Provide the (x, y) coordinate of the cell's center where the given text is located.  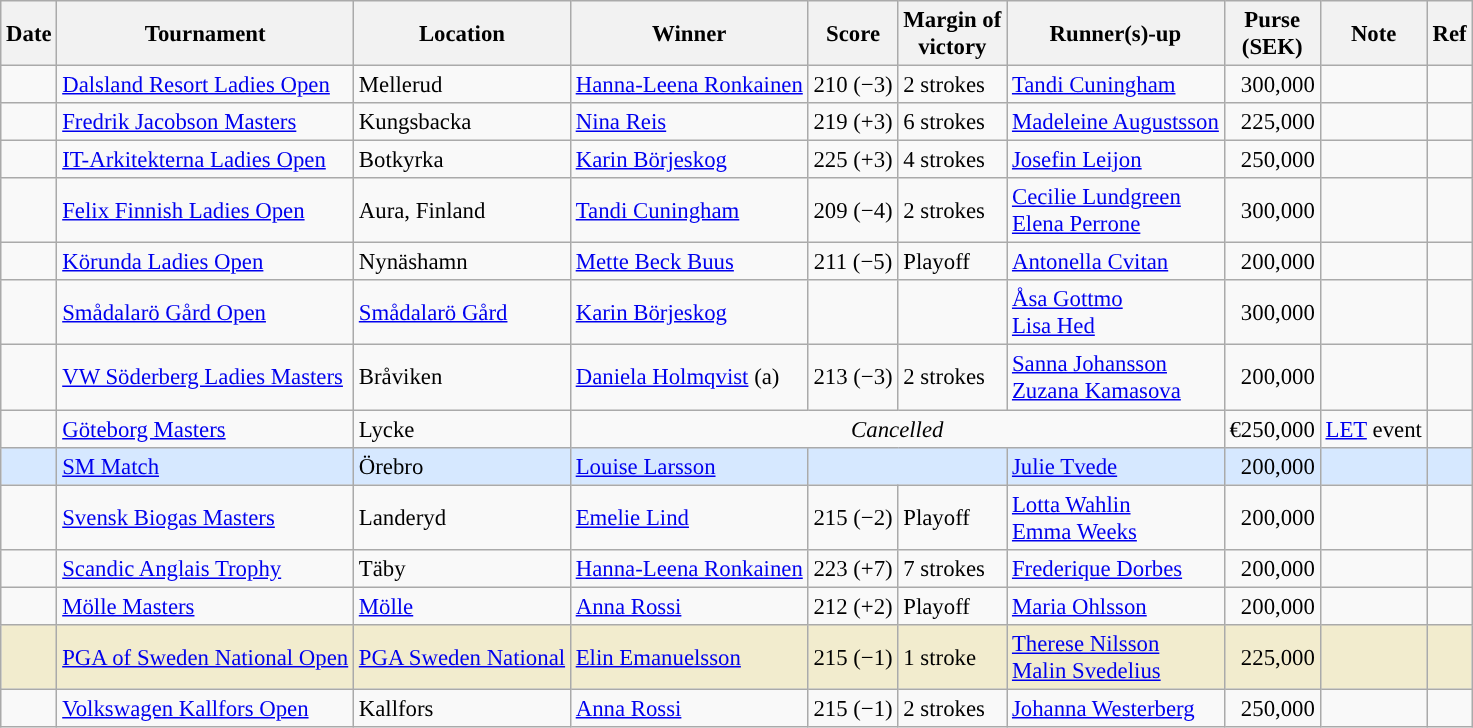
Johanna Westerberg (1116, 708)
Josefin Leijon (1116, 160)
Daniela Holmqvist (a) (689, 378)
Aura, Finland (462, 210)
Score (853, 34)
Svensk Biogas Masters (206, 518)
Göteborg Masters (206, 429)
Maria Ohlsson (1116, 606)
VW Söderberg Ladies Masters (206, 378)
Örebro (462, 466)
Smådalarö Gård Open (206, 312)
215 (−2) (853, 518)
Felix Finnish Ladies Open (206, 210)
Bråviken (462, 378)
6 strokes (952, 122)
IT-Arkitekterna Ladies Open (206, 160)
Dalsland Resort Ladies Open (206, 85)
Frederique Dorbes (1116, 568)
Volkswagen Kallfors Open (206, 708)
1 stroke (952, 658)
212 (+2) (853, 606)
Note (1374, 34)
Emelie Lind (689, 518)
225 (+3) (853, 160)
Cecilie Lundgreen Elena Perrone (1116, 210)
Lotta Wahlin Emma Weeks (1116, 518)
Smådalarö Gård (462, 312)
Åsa Gottmo Lisa Hed (1116, 312)
Lycke (462, 429)
Antonella Cvitan (1116, 262)
7 strokes (952, 568)
Täby (462, 568)
Kallfors (462, 708)
Winner (689, 34)
Margin ofvictory (952, 34)
PGA of Sweden National Open (206, 658)
211 (−5) (853, 262)
Runner(s)-up (1116, 34)
4 strokes (952, 160)
Nina Reis (689, 122)
Julie Tvede (1116, 466)
SM Match (206, 466)
Purse(SEK) (1272, 34)
219 (+3) (853, 122)
LET event (1374, 429)
Landeryd (462, 518)
Botkyrka (462, 160)
Location (462, 34)
Elin Emanuelsson (689, 658)
210 (−3) (853, 85)
213 (−3) (853, 378)
Sanna Johansson Zuzana Kamasova (1116, 378)
209 (−4) (853, 210)
223 (+7) (853, 568)
Fredrik Jacobson Masters (206, 122)
Ref (1450, 34)
Mette Beck Buus (689, 262)
Körunda Ladies Open (206, 262)
Therese Nilsson Malin Svedelius (1116, 658)
PGA Sweden National (462, 658)
€250,000 (1272, 429)
Mölle Masters (206, 606)
Madeleine Augustsson (1116, 122)
Scandic Anglais Trophy (206, 568)
Date (29, 34)
Mellerud (462, 85)
Kungsbacka (462, 122)
Tournament (206, 34)
Cancelled (897, 429)
Louise Larsson (689, 466)
Mölle (462, 606)
Nynäshamn (462, 262)
